Identify which cell holds the provided text, then report its [x, y] central coordinate. 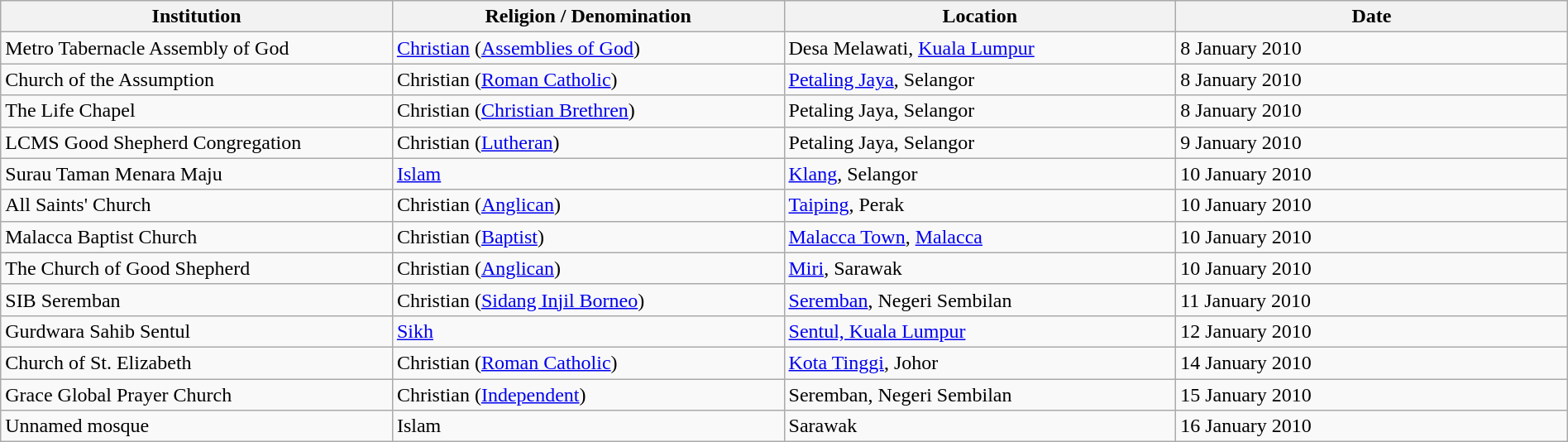
Christian (Baptist) [588, 237]
Location [980, 17]
The Life Chapel [197, 111]
Church of the Assumption [197, 79]
Gurdwara Sahib Sentul [197, 331]
Church of St. Elizabeth [197, 363]
9 January 2010 [1372, 142]
Malacca Town, Malacca [980, 237]
Religion / Denomination [588, 17]
Christian (Lutheran) [588, 142]
16 January 2010 [1372, 426]
Sikh [588, 331]
All Saints' Church [197, 205]
Date [1372, 17]
LCMS Good Shepherd Congregation [197, 142]
SIB Seremban [197, 300]
Taiping, Perak [980, 205]
Malacca Baptist Church [197, 237]
Metro Tabernacle Assembly of God [197, 48]
Surau Taman Menara Maju [197, 174]
Desa Melawati, Kuala Lumpur [980, 48]
12 January 2010 [1372, 331]
Sentul, Kuala Lumpur [980, 331]
Christian (Assemblies of God) [588, 48]
Miri, Sarawak [980, 268]
15 January 2010 [1372, 395]
Kota Tinggi, Johor [980, 363]
Unnamed mosque [197, 426]
Klang, Selangor [980, 174]
Grace Global Prayer Church [197, 395]
Institution [197, 17]
11 January 2010 [1372, 300]
Christian (Sidang Injil Borneo) [588, 300]
The Church of Good Shepherd [197, 268]
Christian (Christian Brethren) [588, 111]
14 January 2010 [1372, 363]
Sarawak [980, 426]
Christian (Independent) [588, 395]
